Detect which cell encompasses the target text, then output its [X, Y] center coordinate. 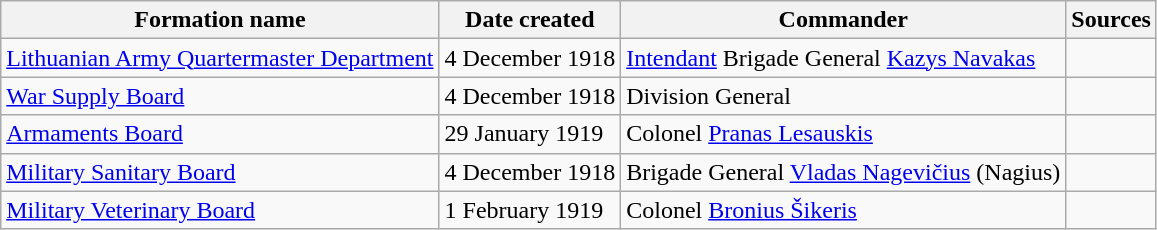
War Supply Board [220, 96]
Military Sanitary Board [220, 172]
Colonel Bronius Šikeris [844, 210]
Formation name [220, 20]
Colonel Pranas Lesauskis [844, 134]
Armaments Board [220, 134]
Division General [844, 96]
Sources [1112, 20]
Military Veterinary Board [220, 210]
Brigade General Vladas Nagevičius (Nagius) [844, 172]
Lithuanian Army Quartermaster Department [220, 58]
Commander [844, 20]
Intendant Brigade General Kazys Navakas [844, 58]
1 February 1919 [530, 210]
Date created [530, 20]
29 January 1919 [530, 134]
